Locate the cell with the specified text and output its [X, Y] center coordinate. 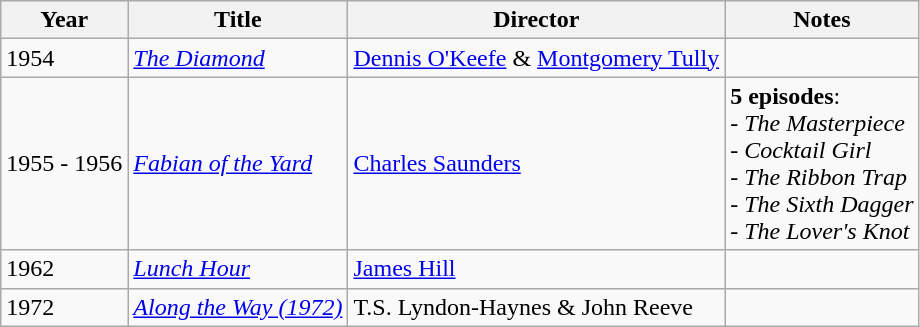
Fabian of the Yard [238, 164]
Director [536, 20]
5 episodes:- The Masterpiece- Cocktail Girl- The Ribbon Trap- The Sixth Dagger- The Lover's Knot [822, 164]
Notes [822, 20]
Title [238, 20]
T.S. Lyndon-Haynes & John Reeve [536, 307]
The Diamond [238, 58]
1954 [64, 58]
Lunch Hour [238, 269]
1955 - 1956 [64, 164]
Charles Saunders [536, 164]
James Hill [536, 269]
Dennis O'Keefe & Montgomery Tully [536, 58]
1972 [64, 307]
1962 [64, 269]
Year [64, 20]
Along the Way (1972) [238, 307]
